Return the (x, y) coordinate for the center point of the cell that contains the specified text.  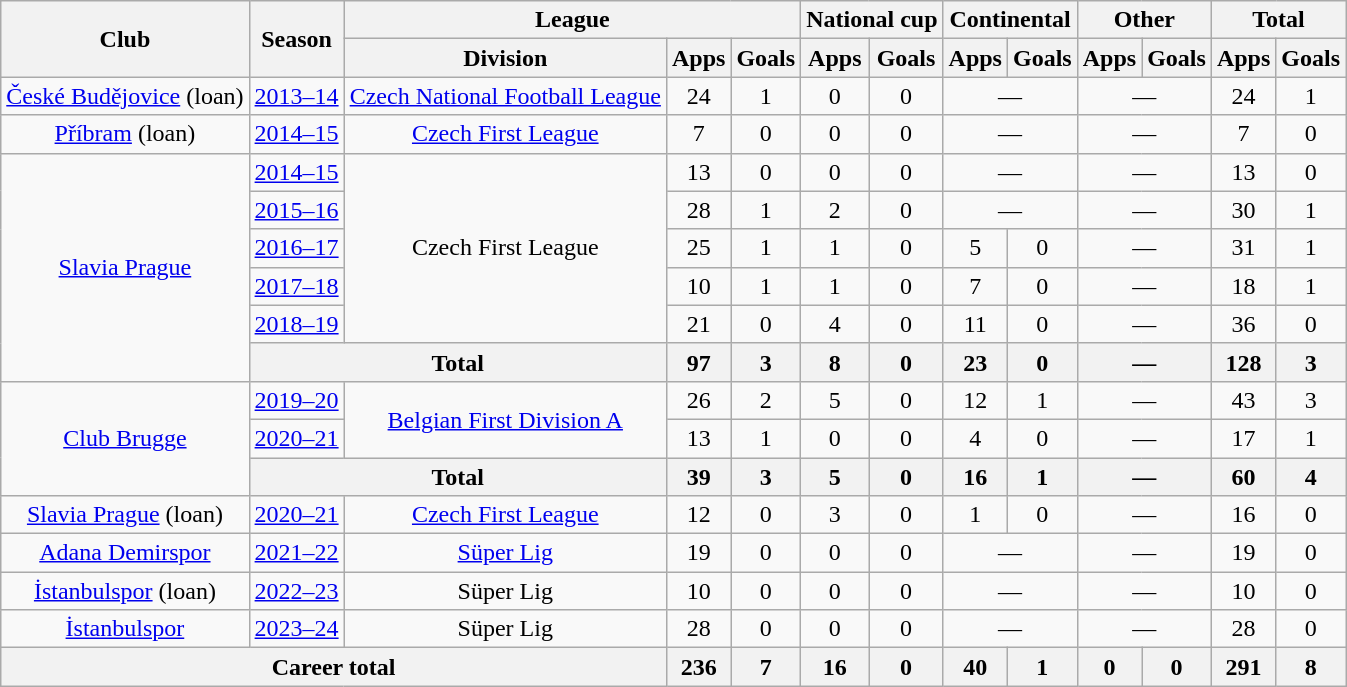
60 (1243, 477)
2016–17 (296, 248)
291 (1243, 667)
30 (1243, 210)
National cup (872, 20)
2021–22 (296, 553)
Adana Demirspor (125, 553)
2019–20 (296, 400)
Season (296, 39)
Other (1144, 20)
18 (1243, 286)
40 (975, 667)
2018–19 (296, 324)
2022–23 (296, 591)
Division (505, 58)
31 (1243, 248)
25 (698, 248)
Continental (1010, 20)
26 (698, 400)
Club (125, 39)
17 (1243, 438)
İstanbulspor (125, 629)
128 (1243, 362)
2017–18 (296, 286)
Club Brugge (125, 438)
43 (1243, 400)
236 (698, 667)
2013–14 (296, 96)
Belgian First Division A (505, 419)
39 (698, 477)
97 (698, 362)
Career total (334, 667)
11 (975, 324)
36 (1243, 324)
23 (975, 362)
2023–24 (296, 629)
Slavia Prague (125, 267)
İstanbulspor (loan) (125, 591)
Příbram (loan) (125, 134)
Czech National Football League (505, 96)
Slavia Prague (loan) (125, 515)
League (572, 20)
21 (698, 324)
2015–16 (296, 210)
České Budějovice (loan) (125, 96)
